Search for the cell housing the specified text and yield its [X, Y] center coordinate. 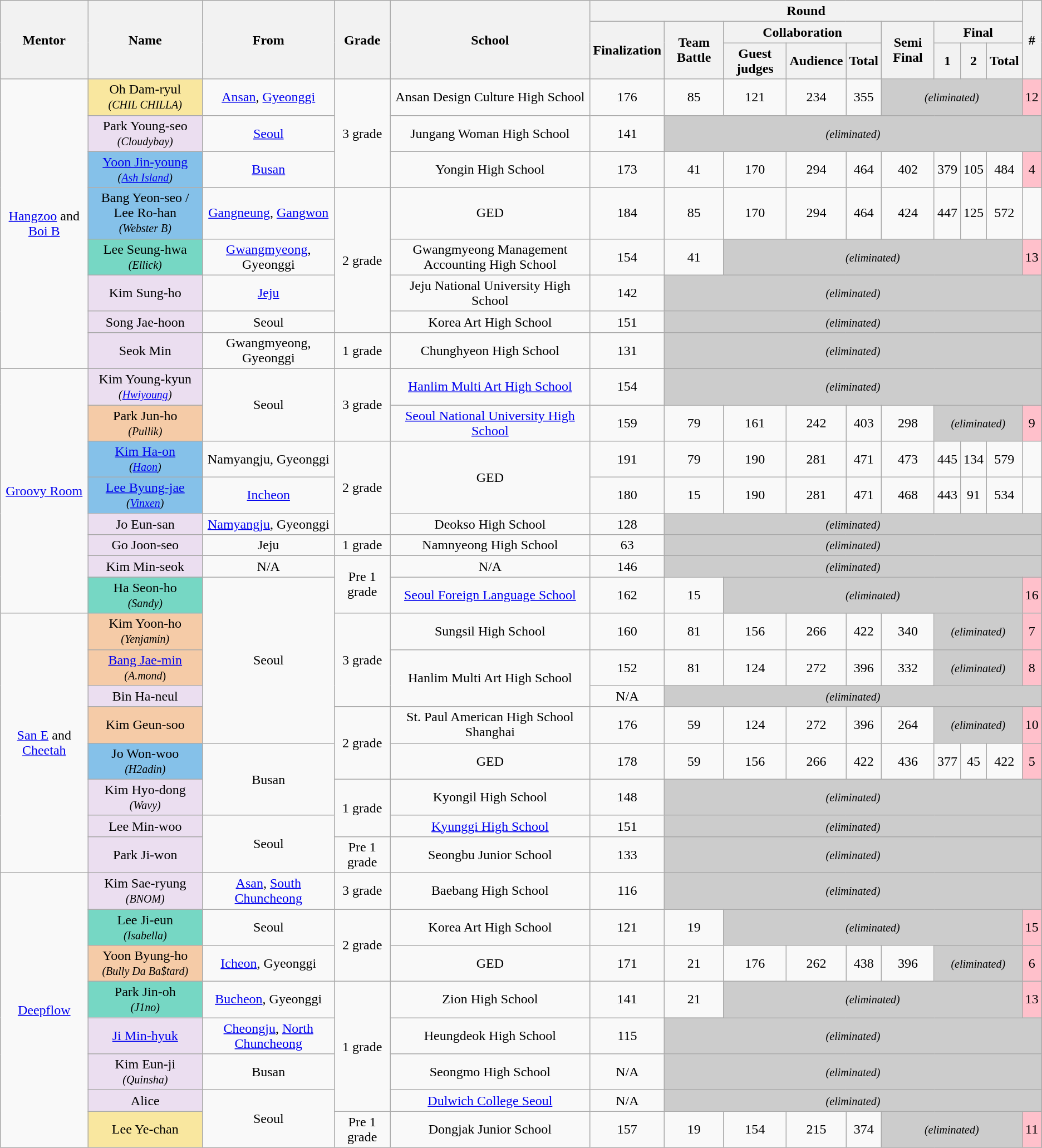
Bin Ha-neul [145, 696]
579 [1005, 460]
116 [627, 890]
152 [627, 668]
Kim Hyo-dong(Wavy) [145, 797]
Gwangmyeong Management Accounting High School [490, 257]
Bucheon, Gyeonggi [268, 999]
128 [627, 524]
Icheon, Gyeonggi [268, 964]
16 [1032, 595]
134 [973, 460]
Lee Ye-chan [145, 1130]
Audience [816, 61]
157 [627, 1130]
9 [1032, 423]
Ansan Design Culture High School [490, 97]
262 [816, 964]
Jo Eun-san [145, 524]
Park Jun-ho(Pullik) [145, 423]
340 [908, 631]
School [490, 40]
Round [806, 11]
6 [1032, 964]
Kim Sung-ho [145, 293]
10 [1032, 725]
Semi Final [908, 50]
Go Joon-seo [145, 545]
473 [908, 460]
171 [627, 964]
Kyongil High School [490, 797]
Lee Seung-hwa(Ellick) [145, 257]
Collaboration [803, 32]
Seoul National University High School [490, 423]
Seongbu Junior School [490, 855]
11 [1032, 1130]
Bang Jae-min (A.mond) [145, 668]
Kim Min-seok [145, 566]
Oh Dam-ryul(CHIL CHILLA) [145, 97]
St. Paul American High School Shanghai [490, 725]
Alice [145, 1101]
Jo Won-woo (H2adin) [145, 761]
Seoul Foreign Language School [490, 595]
Heungdeok High School [490, 1036]
184 [627, 213]
45 [973, 761]
Lee Byung-jae(Vinxen) [145, 495]
105 [973, 169]
379 [947, 169]
Name [145, 40]
Ansan, Gyeonggi [268, 97]
Deokso High School [490, 524]
Jeju National University High School [490, 293]
Lee Ji-eun (Isabella) [145, 927]
Deepflow [45, 1010]
Finalization [627, 50]
Sungsil High School [490, 631]
Kim Yoon-ho (Yenjamin) [145, 631]
178 [627, 761]
# [1032, 40]
191 [627, 460]
Dulwich College Seoul [490, 1101]
Lee Min-woo [145, 826]
Kim Ha-on (Haon) [145, 460]
332 [908, 668]
From [268, 40]
Kim Eun-ji(Quinsha) [145, 1072]
91 [973, 495]
Park Ji-won [145, 855]
Bang Yeon-seo / Lee Ro-han(Webster B) [145, 213]
161 [755, 423]
Grade [362, 40]
Incheon [268, 495]
Guest judges [755, 61]
Gangneung, Gangwon [268, 213]
Final [978, 32]
160 [627, 631]
484 [1005, 169]
Yongin High School [490, 169]
215 [816, 1130]
436 [908, 761]
133 [627, 855]
162 [627, 595]
4 [1032, 169]
Hangzoo and Boi B [45, 224]
8 [1032, 668]
146 [627, 566]
Zion High School [490, 999]
San E and Cheetah [45, 743]
2 [973, 61]
Chunghyeon High School [490, 351]
Mentor [45, 40]
298 [908, 423]
Kim Sae-ryung(BNOM) [145, 890]
445 [947, 460]
Dongjak Junior School [490, 1130]
403 [864, 423]
Ha Seon-ho(Sandy) [145, 595]
374 [864, 1130]
Kim Young-kyun(Hwiyoung) [145, 386]
534 [1005, 495]
125 [973, 213]
Seok Min [145, 351]
Park Young-seo(Cloudybay) [145, 134]
Song Jae-hoon [145, 322]
131 [627, 351]
Ji Min-hyuk [145, 1036]
572 [1005, 213]
242 [816, 423]
148 [627, 797]
355 [864, 97]
Yoon Byung-ho(Bully Da Ba$tard) [145, 964]
180 [627, 495]
438 [864, 964]
Cheongju, North Chuncheong [268, 1036]
142 [627, 293]
Baebang High School [490, 890]
468 [908, 495]
447 [947, 213]
5 [1032, 761]
Kim Geun-soo [145, 725]
Jungang Woman High School [490, 134]
173 [627, 169]
Park Jin-oh(J1no) [145, 999]
443 [947, 495]
Asan, South Chuncheong [268, 890]
12 [1032, 97]
115 [627, 1036]
424 [908, 213]
63 [627, 545]
Kyunggi High School [490, 826]
7 [1032, 631]
264 [908, 725]
Team Battle [694, 50]
402 [908, 169]
Groovy Room [45, 491]
Namnyeong High School [490, 545]
1 [947, 61]
377 [947, 761]
234 [816, 97]
Seongmo High School [490, 1072]
Yoon Jin-young(Ash Island) [145, 169]
159 [627, 423]
